Scan for the cell matching the given text and deliver its (x, y) coordinate at center. 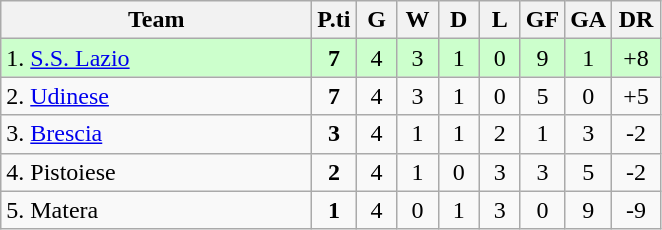
5. Matera (156, 210)
+8 (636, 58)
DR (636, 20)
GF (542, 20)
Team (156, 20)
3. Brescia (156, 134)
L (500, 20)
2. Udinese (156, 96)
+5 (636, 96)
D (458, 20)
4. Pistoiese (156, 172)
G (376, 20)
P.ti (334, 20)
1. S.S. Lazio (156, 58)
GA (588, 20)
W (418, 20)
-9 (636, 210)
